Detect which cell encompasses the target text, then output its (x, y) center coordinate. 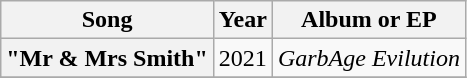
Year (242, 20)
Album or EP (368, 20)
"Mr & Mrs Smith" (108, 58)
GarbAge Evilution (368, 58)
2021 (242, 58)
Song (108, 20)
